Provide the [x, y] coordinate of the cell's center where the given text is located.  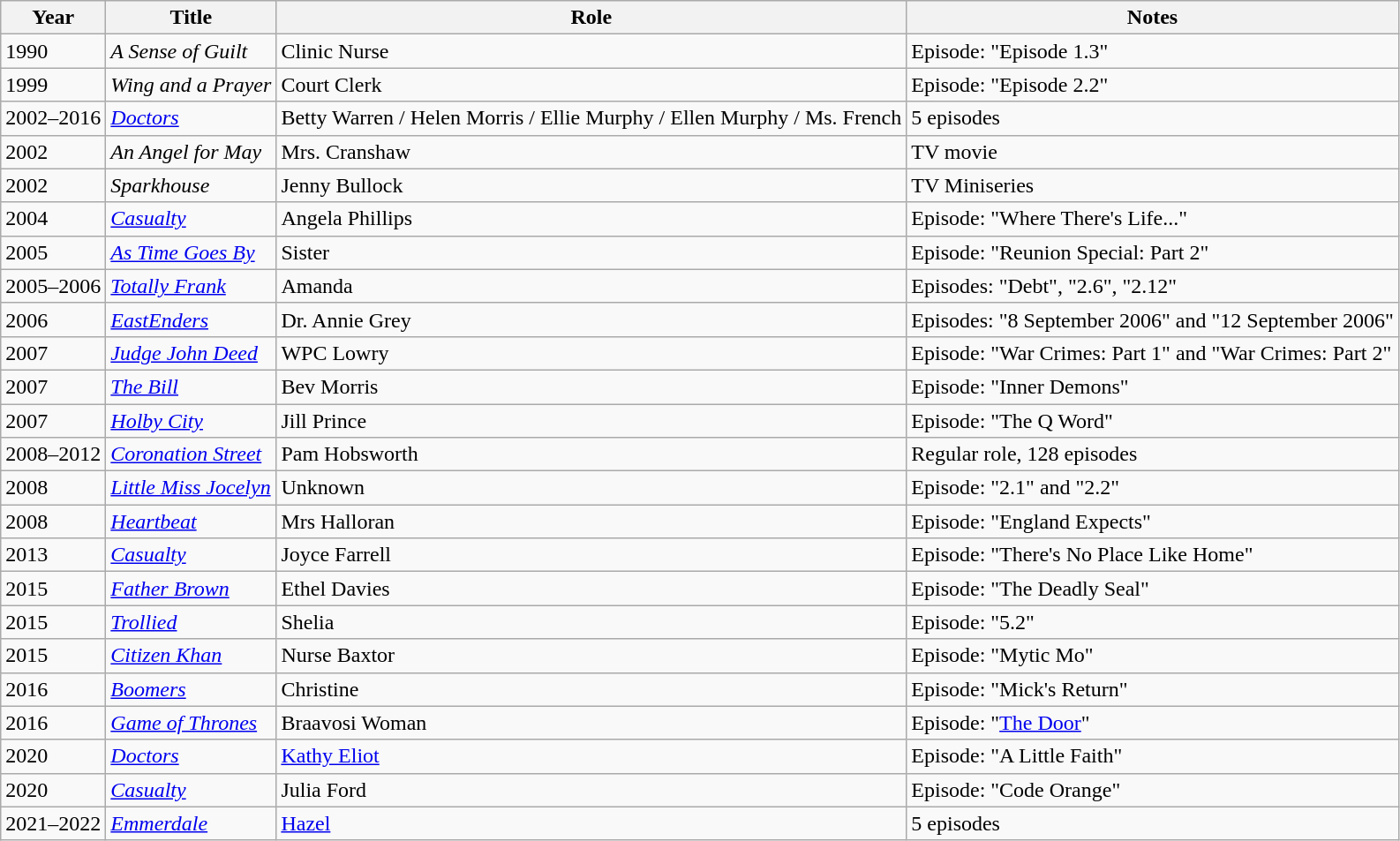
Amanda [591, 286]
Heartbeat [191, 522]
A Sense of Guilt [191, 51]
TV movie [1153, 152]
Jenny Bullock [591, 185]
Jill Prince [591, 421]
TV Miniseries [1153, 185]
Notes [1153, 18]
Episode: "War Crimes: Part 1" and "War Crimes: Part 2" [1153, 353]
Clinic Nurse [591, 51]
Title [191, 18]
Episode: "The Door" [1153, 723]
Julia Ford [591, 790]
Joyce Farrell [591, 555]
Episode: "Where There's Life..." [1153, 219]
Court Clerk [591, 85]
The Bill [191, 387]
2013 [53, 555]
WPC Lowry [591, 353]
Episodes: "Debt", "2.6", "2.12" [1153, 286]
2004 [53, 219]
Mrs. Cranshaw [591, 152]
Angela Phillips [591, 219]
Year [53, 18]
Game of Thrones [191, 723]
2005–2006 [53, 286]
Regular role, 128 episodes [1153, 454]
Bev Morris [591, 387]
Shelia [591, 622]
Dr. Annie Grey [591, 319]
Ethel Davies [591, 589]
Kathy Eliot [591, 756]
2008–2012 [53, 454]
Episode: "Episode 1.3" [1153, 51]
EastEnders [191, 319]
Episode: "5.2" [1153, 622]
2005 [53, 252]
1999 [53, 85]
2021–2022 [53, 823]
Unknown [591, 488]
Episode: "2.1" and "2.2" [1153, 488]
Episode: "Episode 2.2" [1153, 85]
2006 [53, 319]
As Time Goes By [191, 252]
Citizen Khan [191, 656]
Nurse Baxtor [591, 656]
Episode: "Code Orange" [1153, 790]
Trollied [191, 622]
Pam Hobsworth [591, 454]
Episode: "Inner Demons" [1153, 387]
Boomers [191, 689]
Episodes: "8 September 2006" and "12 September 2006" [1153, 319]
1990 [53, 51]
Sparkhouse [191, 185]
Holby City [191, 421]
Hazel [591, 823]
Episode: "England Expects" [1153, 522]
Episode: "There's No Place Like Home" [1153, 555]
Totally Frank [191, 286]
Father Brown [191, 589]
Episode: "Mytic Mo" [1153, 656]
Christine [591, 689]
Braavosi Woman [591, 723]
Emmerdale [191, 823]
Episode: "The Deadly Seal" [1153, 589]
Wing and a Prayer [191, 85]
Episode: "The Q Word" [1153, 421]
Episode: "Mick's Return" [1153, 689]
Betty Warren / Helen Morris / Ellie Murphy / Ellen Murphy / Ms. French [591, 118]
Coronation Street [191, 454]
Episode: "A Little Faith" [1153, 756]
Episode: "Reunion Special: Part 2" [1153, 252]
Judge John Deed [191, 353]
2002–2016 [53, 118]
An Angel for May [191, 152]
Role [591, 18]
Sister [591, 252]
Mrs Halloran [591, 522]
Little Miss Jocelyn [191, 488]
